Find where the given text appears and provide that cell's center as (x, y) coordinate. 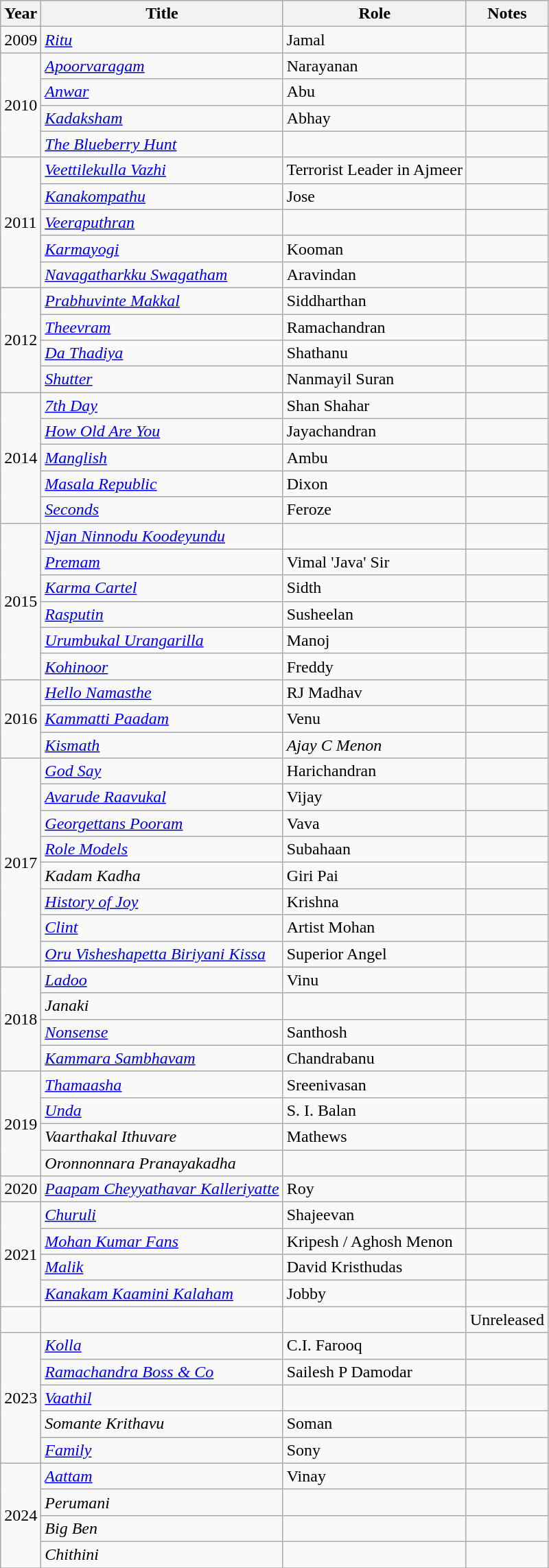
Aravindan (375, 274)
Premam (162, 562)
Notes (506, 14)
Jayachandran (375, 432)
Urumbukal Urangarilla (162, 640)
Aattam (162, 1476)
Chandrabanu (375, 1058)
2011 (21, 222)
S. I. Balan (375, 1110)
2019 (21, 1123)
Ramachandran (375, 327)
Karmayogi (162, 248)
Georgettans Pooram (162, 823)
Kripesh / Aghosh Menon (375, 1241)
2015 (21, 601)
RJ Madhav (375, 692)
Da Thadiya (162, 353)
Veettilekulla Vazhi (162, 170)
Freddy (375, 666)
Anwar (162, 92)
Theevram (162, 327)
Subahaan (375, 850)
Clint (162, 928)
Unda (162, 1110)
Abu (375, 92)
Family (162, 1450)
Kammatti Paadam (162, 718)
Chithini (162, 1554)
Sreenivasan (375, 1084)
Masala Republic (162, 484)
Ajay C Menon (375, 745)
Harichandran (375, 771)
Vimal 'Java' Sir (375, 562)
Susheelan (375, 614)
Sidth (375, 588)
David Kristhudas (375, 1267)
2018 (21, 1019)
2014 (21, 458)
Kolla (162, 1346)
Paapam Cheyyathavar Kalleriyatte (162, 1189)
Feroze (375, 510)
Kismath (162, 745)
Jose (375, 196)
Shathanu (375, 353)
Perumani (162, 1502)
Shutter (162, 379)
C.I. Farooq (375, 1346)
Oronnonnara Pranayakadha (162, 1163)
Vinu (375, 980)
Ritu (162, 40)
Dixon (375, 484)
Ladoo (162, 980)
Janaki (162, 1006)
Sailesh P Damodar (375, 1372)
Siddharthan (375, 301)
Avarude Raavukal (162, 797)
Veeraputhran (162, 222)
Manglish (162, 458)
Kammara Sambhavam (162, 1058)
Hello Namasthe (162, 692)
Nonsense (162, 1032)
Nanmayil Suran (375, 379)
Venu (375, 718)
Title (162, 14)
Roy (375, 1189)
Kanakam Kaamini Kalaham (162, 1294)
Jamal (375, 40)
Mohan Kumar Fans (162, 1241)
Jobby (375, 1294)
2024 (21, 1515)
Kadaksham (162, 118)
Santhosh (375, 1032)
Somante Krithavu (162, 1424)
Kanakompathu (162, 196)
Krishna (375, 902)
Shan Shahar (375, 406)
Ramachandra Boss & Co (162, 1372)
Abhay (375, 118)
The Blueberry Hunt (162, 144)
Artist Mohan (375, 928)
Year (21, 14)
Vaathil (162, 1398)
Navagatharkku Swagatham (162, 274)
Njan Ninnodu Koodeyundu (162, 536)
Role (375, 14)
Mathews (375, 1136)
Karma Cartel (162, 588)
Terrorist Leader in Ajmeer (375, 170)
2009 (21, 40)
Soman (375, 1424)
Seconds (162, 510)
Superior Angel (375, 954)
History of Joy (162, 902)
2023 (21, 1398)
Big Ben (162, 1528)
Narayanan (375, 66)
Sony (375, 1450)
God Say (162, 771)
Manoj (375, 640)
Churuli (162, 1215)
Prabhuvinte Makkal (162, 301)
Unreleased (506, 1320)
How Old Are You (162, 432)
Giri Pai (375, 876)
2021 (21, 1254)
7th Day (162, 406)
Rasputin (162, 614)
Oru Visheshapetta Biriyani Kissa (162, 954)
Vinay (375, 1476)
Shajeevan (375, 1215)
Ambu (375, 458)
Vaarthakal Ithuvare (162, 1136)
Thamaasha (162, 1084)
2012 (21, 340)
Kohinoor (162, 666)
Vijay (375, 797)
Vava (375, 823)
Kadam Kadha (162, 876)
2010 (21, 105)
Apoorvaragam (162, 66)
Role Models (162, 850)
2020 (21, 1189)
Malik (162, 1267)
2016 (21, 718)
2017 (21, 863)
Kooman (375, 248)
